Capture the cell that displays the provided text and extract its [x, y] central coordinate. 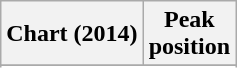
Peakposition [189, 34]
Chart (2014) [72, 34]
